Search for the cell housing the specified text and yield its [x, y] center coordinate. 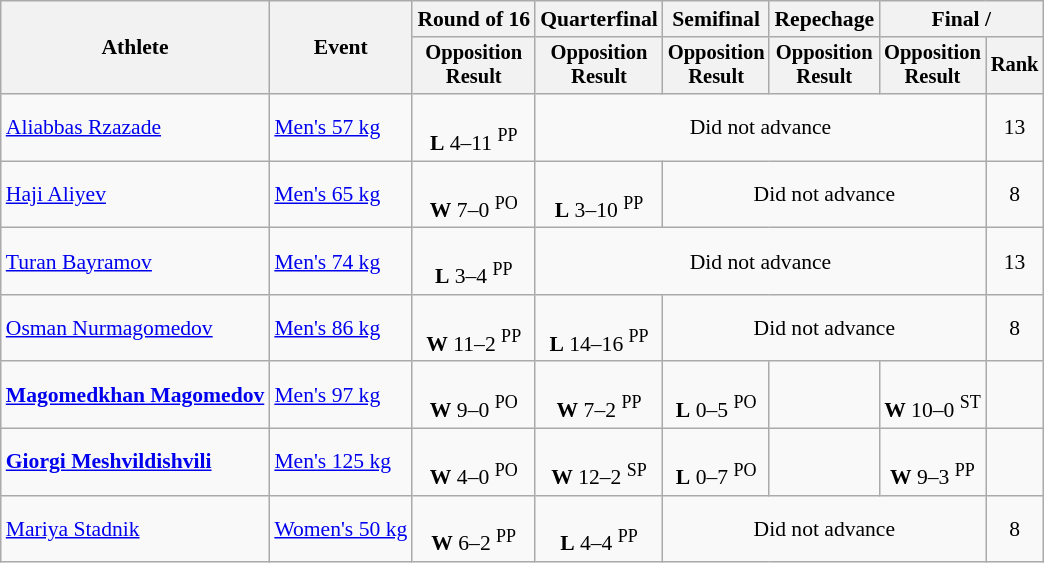
Men's 74 kg [340, 262]
Men's 97 kg [340, 396]
Magomedkhan Magomedov [136, 396]
W 11–2 PP [474, 328]
W 4–0 PO [474, 462]
Men's 57 kg [340, 128]
L 4–11 PP [474, 128]
Aliabbas Rzazade [136, 128]
Men's 65 kg [340, 194]
Round of 16 [474, 19]
Final / [961, 19]
W 10–0 ST [932, 396]
Osman Nurmagomedov [136, 328]
L 0–5 PO [716, 396]
Men's 86 kg [340, 328]
Repechage [824, 19]
Rank [1015, 66]
W 9–3 PP [932, 462]
L 4–4 PP [599, 528]
Women's 50 kg [340, 528]
Athlete [136, 48]
Giorgi Meshvildishvili [136, 462]
Event [340, 48]
Turan Bayramov [136, 262]
W 9–0 PO [474, 396]
W 7–0 PO [474, 194]
W 7–2 PP [599, 396]
W 6–2 PP [474, 528]
L 14–16 PP [599, 328]
Quarterfinal [599, 19]
Men's 125 kg [340, 462]
L 0–7 PO [716, 462]
Haji Aliyev [136, 194]
L 3–10 PP [599, 194]
Semifinal [716, 19]
Mariya Stadnik [136, 528]
W 12–2 SP [599, 462]
L 3–4 PP [474, 262]
